Search for the cell housing the specified text and yield its [x, y] center coordinate. 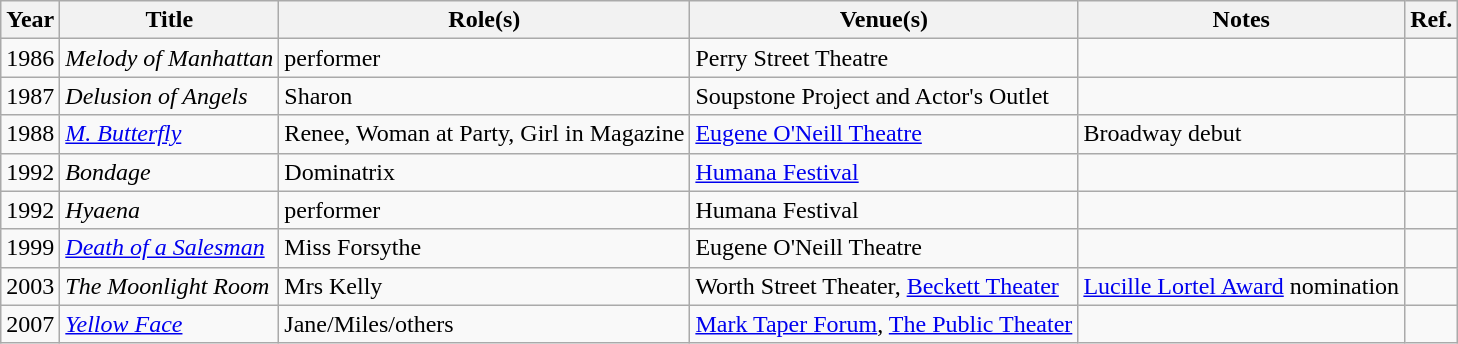
Role(s) [484, 20]
Bondage [170, 172]
Title [170, 20]
Death of a Salesman [170, 248]
Notes [1242, 20]
1988 [30, 134]
Melody of Manhattan [170, 58]
Perry Street Theatre [884, 58]
1987 [30, 96]
2003 [30, 286]
1999 [30, 248]
1986 [30, 58]
Worth Street Theater, Beckett Theater [884, 286]
Renee, Woman at Party, Girl in Magazine [484, 134]
2007 [30, 324]
Mark Taper Forum, The Public Theater [884, 324]
Hyaena [170, 210]
Dominatrix [484, 172]
Ref. [1432, 20]
The Moonlight Room [170, 286]
Miss Forsythe [484, 248]
Delusion of Angels [170, 96]
M. Butterfly [170, 134]
Venue(s) [884, 20]
Lucille Lortel Award nomination [1242, 286]
Mrs Kelly [484, 286]
Yellow Face [170, 324]
Sharon [484, 96]
Jane/Miles/others [484, 324]
Soupstone Project and Actor's Outlet [884, 96]
Year [30, 20]
Broadway debut [1242, 134]
